Find where the given text appears and provide that cell's center as [X, Y] coordinate. 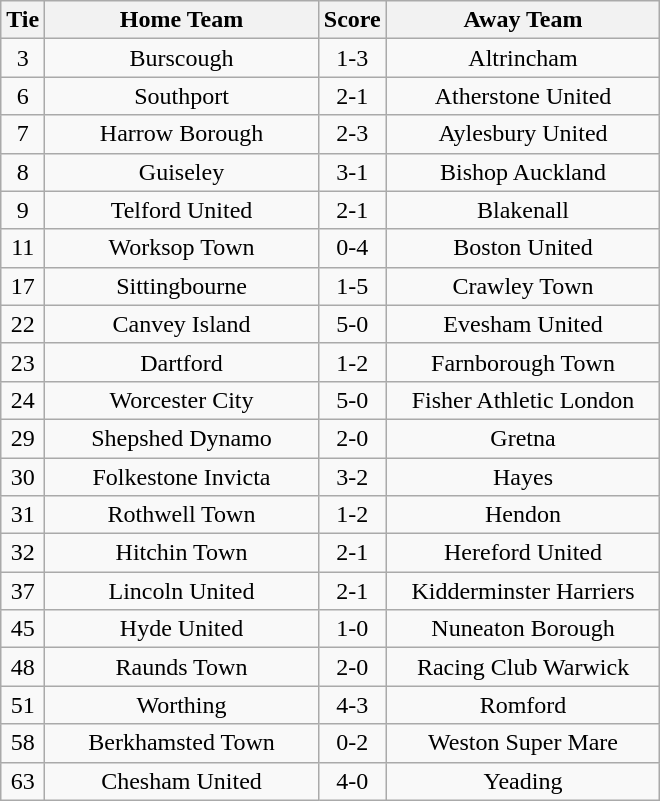
29 [23, 438]
Crawley Town [523, 286]
Lincoln United [182, 591]
Worthing [182, 705]
32 [23, 553]
Racing Club Warwick [523, 667]
Dartford [182, 362]
Hereford United [523, 553]
4-0 [352, 781]
Weston Super Mare [523, 743]
0-2 [352, 743]
22 [23, 324]
4-3 [352, 705]
48 [23, 667]
Aylesbury United [523, 134]
Atherstone United [523, 96]
Canvey Island [182, 324]
45 [23, 629]
2-3 [352, 134]
Blakenall [523, 210]
Boston United [523, 248]
37 [23, 591]
Kidderminster Harriers [523, 591]
3-1 [352, 172]
Chesham United [182, 781]
Guiseley [182, 172]
30 [23, 477]
Sittingbourne [182, 286]
Away Team [523, 20]
Nuneaton Borough [523, 629]
Telford United [182, 210]
Hendon [523, 515]
Altrincham [523, 58]
17 [23, 286]
11 [23, 248]
23 [23, 362]
1-5 [352, 286]
Harrow Borough [182, 134]
Bishop Auckland [523, 172]
Hayes [523, 477]
Evesham United [523, 324]
Gretna [523, 438]
58 [23, 743]
1-3 [352, 58]
51 [23, 705]
Southport [182, 96]
0-4 [352, 248]
7 [23, 134]
Rothwell Town [182, 515]
31 [23, 515]
Folkestone Invicta [182, 477]
3-2 [352, 477]
Tie [23, 20]
Raunds Town [182, 667]
Home Team [182, 20]
6 [23, 96]
1-0 [352, 629]
Yeading [523, 781]
8 [23, 172]
Worcester City [182, 400]
Score [352, 20]
3 [23, 58]
Burscough [182, 58]
Hyde United [182, 629]
Romford [523, 705]
24 [23, 400]
Hitchin Town [182, 553]
Berkhamsted Town [182, 743]
Farnborough Town [523, 362]
63 [23, 781]
Fisher Athletic London [523, 400]
Worksop Town [182, 248]
Shepshed Dynamo [182, 438]
9 [23, 210]
